Search for the cell housing the specified text and yield its [x, y] center coordinate. 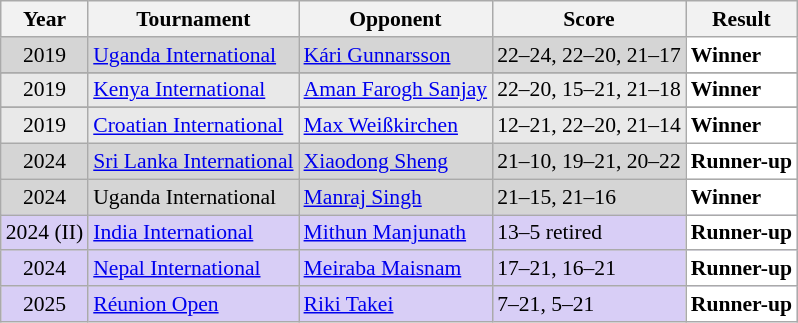
7–21, 5–21 [589, 304]
Croatian International [193, 126]
2025 [44, 304]
Manraj Singh [396, 197]
21–10, 19–21, 20–22 [589, 162]
Year [44, 19]
21–15, 21–16 [589, 197]
17–21, 16–21 [589, 269]
Mithun Manjunath [396, 233]
Xiaodong Sheng [396, 162]
Kenya International [193, 90]
13–5 retired [589, 233]
Réunion Open [193, 304]
Riki Takei [396, 304]
Kári Gunnarsson [396, 55]
Score [589, 19]
Opponent [396, 19]
Sri Lanka International [193, 162]
2024 (II) [44, 233]
India International [193, 233]
22–24, 22–20, 21–17 [589, 55]
Max Weißkirchen [396, 126]
Aman Farogh Sanjay [396, 90]
Tournament [193, 19]
Result [742, 19]
Meiraba Maisnam [396, 269]
Nepal International [193, 269]
22–20, 15–21, 21–18 [589, 90]
12–21, 22–20, 21–14 [589, 126]
